Extract the [x, y] coordinate from the center of the cell holding the provided text.  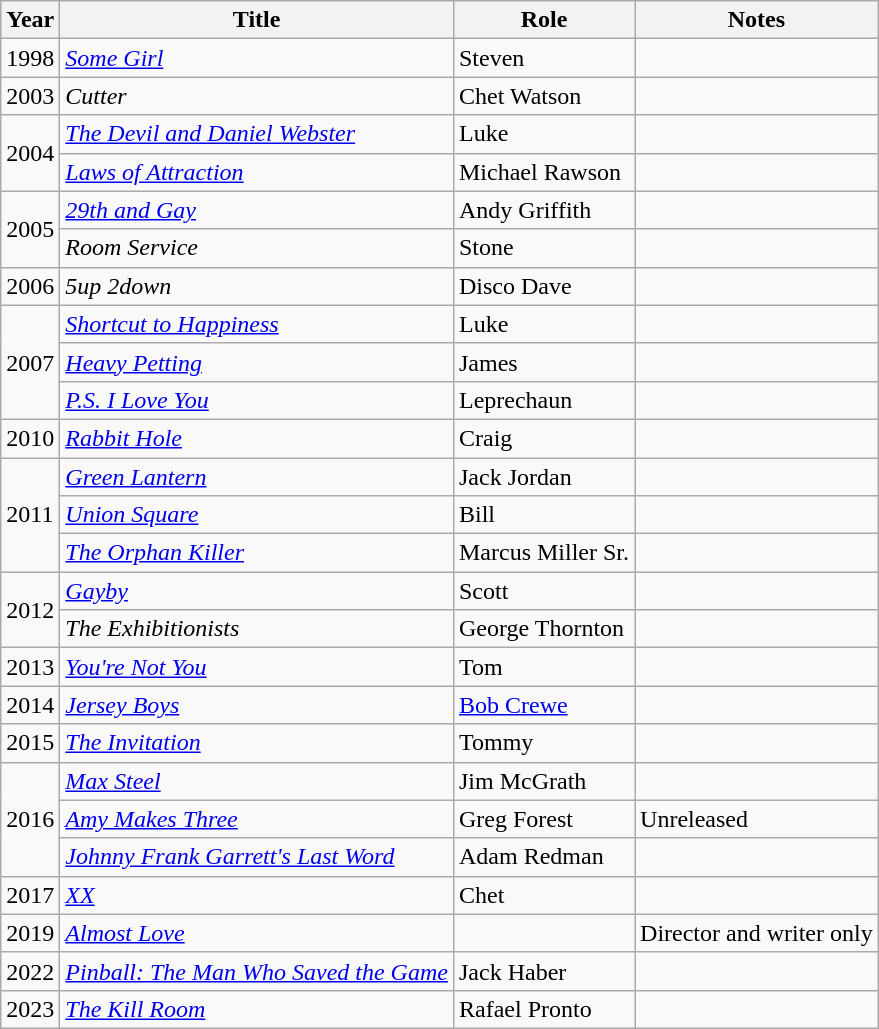
2019 [30, 933]
Greg Forest [544, 819]
2005 [30, 229]
2013 [30, 667]
The Devil and Daniel Webster [257, 134]
Gayby [257, 591]
1998 [30, 58]
Jack Haber [544, 971]
Craig [544, 438]
5up 2down [257, 286]
Union Square [257, 515]
Jersey Boys [257, 705]
2006 [30, 286]
George Thornton [544, 629]
Adam Redman [544, 857]
The Invitation [257, 743]
James [544, 362]
Unreleased [757, 819]
The Exhibitionists [257, 629]
Leprechaun [544, 400]
XX [257, 895]
Heavy Petting [257, 362]
Title [257, 20]
2007 [30, 362]
Andy Griffith [544, 210]
Pinball: The Man Who Saved the Game [257, 971]
Notes [757, 20]
2022 [30, 971]
2010 [30, 438]
Tom [544, 667]
Shortcut to Happiness [257, 324]
Bob Crewe [544, 705]
Stone [544, 248]
Director and writer only [757, 933]
Chet [544, 895]
The Kill Room [257, 1009]
Some Girl [257, 58]
Jack Jordan [544, 477]
Disco Dave [544, 286]
P.S. I Love You [257, 400]
2017 [30, 895]
Max Steel [257, 781]
Rabbit Hole [257, 438]
Chet Watson [544, 96]
The Orphan Killer [257, 553]
You're Not You [257, 667]
Amy Makes Three [257, 819]
Laws of Attraction [257, 172]
Bill [544, 515]
Cutter [257, 96]
Johnny Frank Garrett's Last Word [257, 857]
Almost Love [257, 933]
Rafael Pronto [544, 1009]
Green Lantern [257, 477]
Year [30, 20]
Michael Rawson [544, 172]
Steven [544, 58]
Tommy [544, 743]
Scott [544, 591]
2014 [30, 705]
Jim McGrath [544, 781]
Marcus Miller Sr. [544, 553]
2023 [30, 1009]
2015 [30, 743]
2003 [30, 96]
Role [544, 20]
2012 [30, 610]
2011 [30, 515]
Room Service [257, 248]
2004 [30, 153]
29th and Gay [257, 210]
2016 [30, 819]
